Output the [x, y] coordinate of the center of the cell containing the given text.  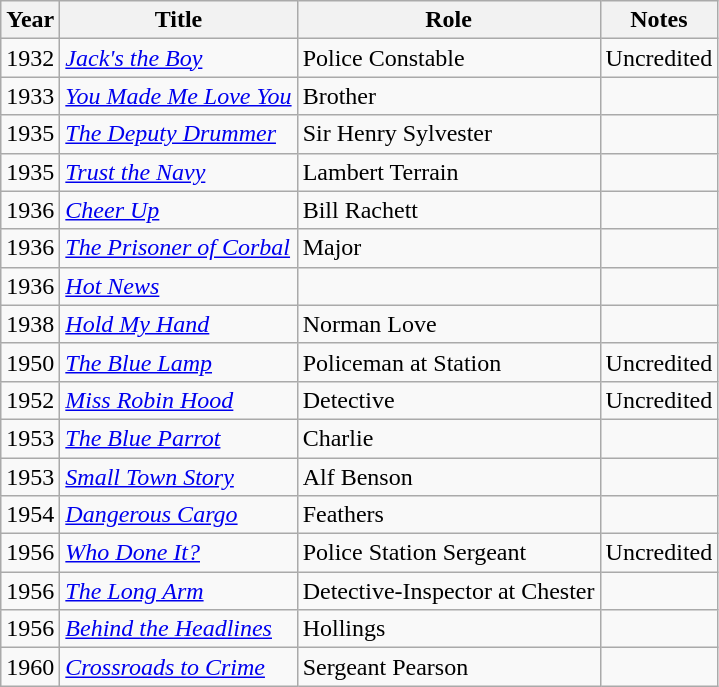
Hollings [448, 629]
Year [30, 20]
Trust the Navy [178, 172]
1954 [30, 515]
Who Done It? [178, 553]
Police Constable [448, 58]
Detective-Inspector at Chester [448, 591]
Behind the Headlines [178, 629]
Brother [448, 96]
Lambert Terrain [448, 172]
Norman Love [448, 324]
You Made Me Love You [178, 96]
Sergeant Pearson [448, 667]
Cheer Up [178, 210]
Jack's the Boy [178, 58]
Policeman at Station [448, 362]
1950 [30, 362]
Sir Henry Sylvester [448, 134]
The Long Arm [178, 591]
Title [178, 20]
Hot News [178, 286]
Detective [448, 400]
The Blue Lamp [178, 362]
Bill Rachett [448, 210]
Miss Robin Hood [178, 400]
Dangerous Cargo [178, 515]
Crossroads to Crime [178, 667]
Notes [659, 20]
The Blue Parrot [178, 438]
Major [448, 248]
Role [448, 20]
1960 [30, 667]
Feathers [448, 515]
Police Station Sergeant [448, 553]
Hold My Hand [178, 324]
Small Town Story [178, 477]
1932 [30, 58]
1933 [30, 96]
The Prisoner of Corbal [178, 248]
1952 [30, 400]
The Deputy Drummer [178, 134]
Alf Benson [448, 477]
Charlie [448, 438]
1938 [30, 324]
